Return the (X, Y) coordinate for the center point of the cell that contains the specified text.  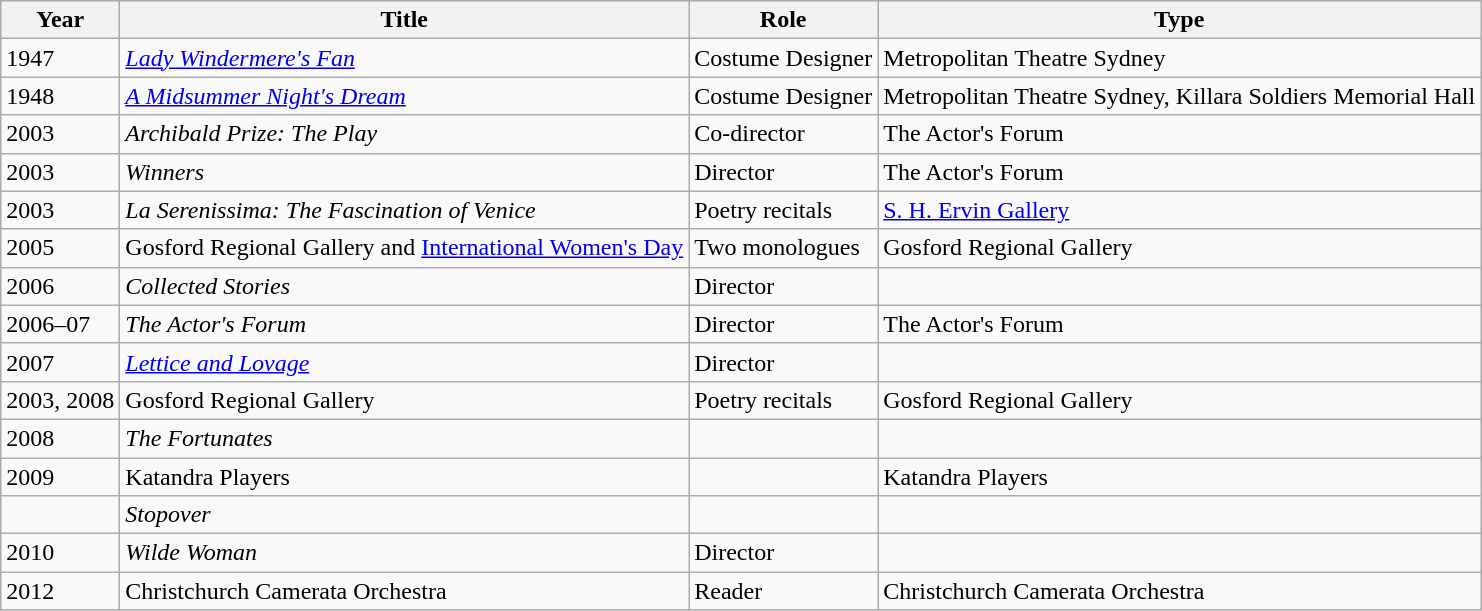
Title (404, 20)
Type (1180, 20)
Archibald Prize: The Play (404, 134)
Two monologues (784, 248)
2005 (60, 248)
Metropolitan Theatre Sydney, Killara Soldiers Memorial Hall (1180, 96)
Reader (784, 591)
2008 (60, 438)
1947 (60, 58)
Role (784, 20)
1948 (60, 96)
Year (60, 20)
2007 (60, 362)
2012 (60, 591)
2006–07 (60, 324)
2003, 2008 (60, 400)
Metropolitan Theatre Sydney (1180, 58)
Lady Windermere's Fan (404, 58)
2006 (60, 286)
The Fortunates (404, 438)
La Serenissima: The Fascination of Venice (404, 210)
S. H. Ervin Gallery (1180, 210)
Lettice and Lovage (404, 362)
Collected Stories (404, 286)
Co-director (784, 134)
2009 (60, 477)
Gosford Regional Gallery and International Women's Day (404, 248)
A Midsummer Night's Dream (404, 96)
2010 (60, 553)
Stopover (404, 515)
Wilde Woman (404, 553)
Winners (404, 172)
